Scan for the cell matching the given text and deliver its [X, Y] coordinate at center. 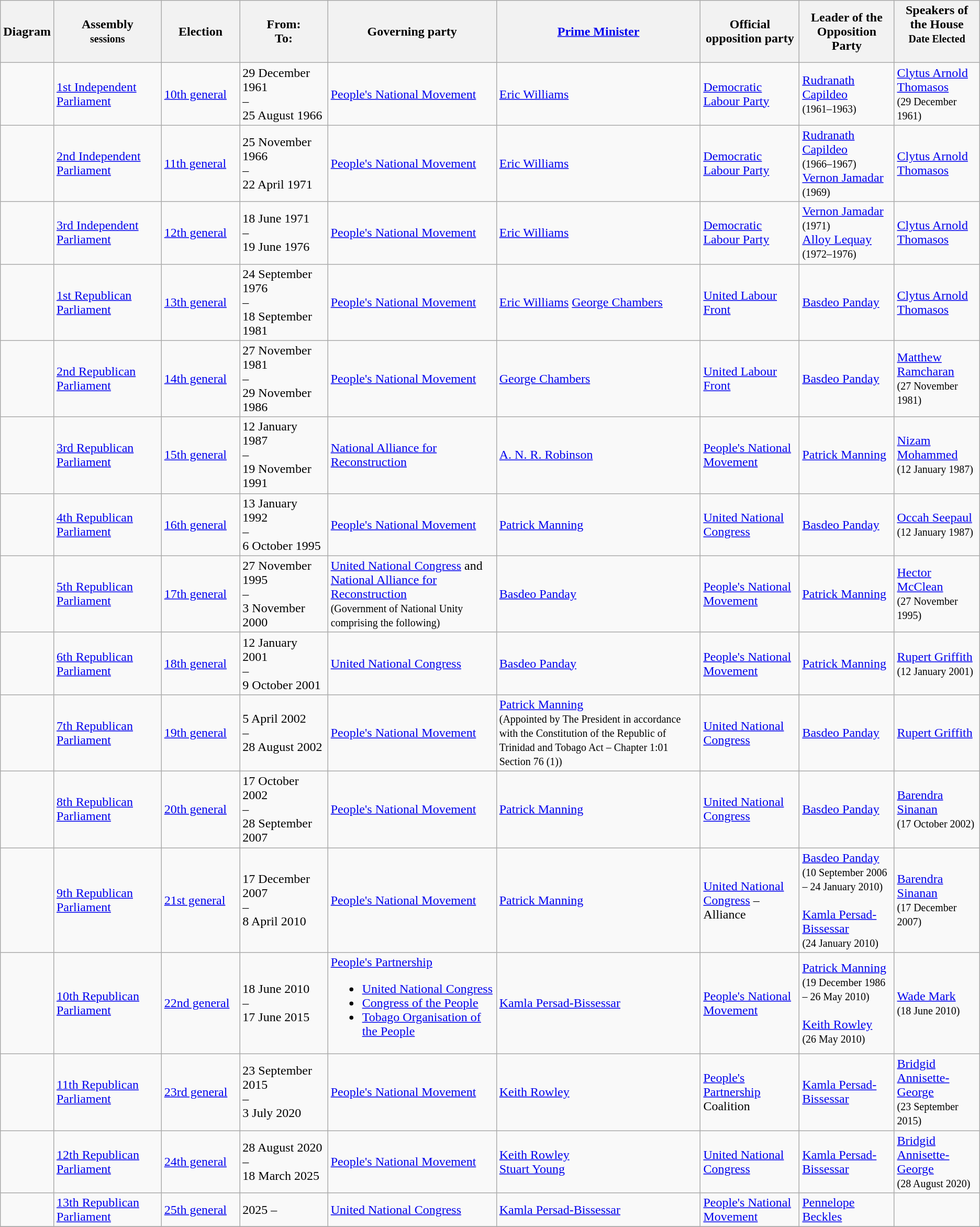
Bridgid Annisette-George(28 August 2020) [937, 1162]
13th general [201, 302]
Prime Minister [598, 31]
21st general [201, 900]
25 November 1966 – 22 April 1971 [284, 163]
29 December 1961 – 25 August 1966 [284, 94]
Rudranath Capildeo(1961–1963) [847, 94]
United National Congress – Alliance [750, 900]
12th general [201, 233]
Matthew Ramcharan(27 November 1981) [937, 379]
19th general [201, 733]
From:To: [284, 31]
1st Independent Parliament [107, 94]
A. N. R. Robinson [598, 455]
12 January 1987 – 19 November 1991 [284, 455]
Governing party [412, 31]
1st Republican Parliament [107, 302]
3rd Republican Parliament [107, 455]
Diagram [27, 31]
24th general [201, 1162]
11th general [201, 163]
11th Republican Parliament [107, 1092]
Official opposition party [750, 31]
5 April 2002 – 28 August 2002 [284, 733]
George Chambers [598, 379]
15th general [201, 455]
7th Republican Parliament [107, 733]
People's Partnership Coalition [750, 1092]
23rd general [201, 1092]
Assemblysessions [107, 31]
12th Republican Parliament [107, 1162]
2025 – [284, 1210]
28 August 2020 – 18 March 2025 [284, 1162]
14th general [201, 379]
10th Republican Parliament [107, 1003]
12 January 2001 – 9 October 2001 [284, 663]
25th general [201, 1210]
People's PartnershipUnited National CongressCongress of the PeopleTobago Organisation of the People [412, 1003]
Rudranath Capildeo(1966–1967)Vernon Jamadar(1969) [847, 163]
4th Republican Parliament [107, 525]
United National Congress and National Alliance for Reconstruction(Government of National Unity comprising the following) [412, 594]
Rupert Griffith(12 January 2001) [937, 663]
Patrick Manning(19 December 1986 – 26 May 2010)Keith Rowley(26 May 2010) [847, 1003]
Wade Mark(18 June 2010) [937, 1003]
17th general [201, 594]
Eric Williams George Chambers [598, 302]
Vernon Jamadar(1971)Alloy Lequay(1972–1976) [847, 233]
13 January 1992 – 6 October 1995 [284, 525]
Barendra Sinanan(17 December 2007) [937, 900]
Election [201, 31]
Occah Seepaul(12 January 1987) [937, 525]
Leader of the Opposition Party [847, 31]
Keith Rowley [598, 1092]
Pennelope Beckles [847, 1210]
16th general [201, 525]
Speakers of the HouseDate Elected [937, 31]
8th Republican Parliament [107, 809]
18 June 2010 – 17 June 2015 [284, 1003]
17 December 2007 – 8 April 2010 [284, 900]
24 September 1976 – 18 September 1981 [284, 302]
National Alliance for Reconstruction [412, 455]
5th Republican Parliament [107, 594]
Bridgid Annisette-George(23 September 2015) [937, 1092]
Rupert Griffith [937, 733]
3rd Independent Parliament [107, 233]
Hector McClean(27 November 1995) [937, 594]
2nd Independent Parliament [107, 163]
2nd Republican Parliament [107, 379]
Nizam Mohammed(12 January 1987) [937, 455]
6th Republican Parliament [107, 663]
18th general [201, 663]
9th Republican Parliament [107, 900]
10th general [201, 94]
27 November 1995 – 3 November 2000 [284, 594]
Clytus Arnold Thomasos(29 December 1961) [937, 94]
Basdeo Panday(10 September 2006 – 24 January 2010)Kamla Persad-Bissessar(24 January 2010) [847, 900]
Barendra Sinanan(17 October 2002) [937, 809]
17 October 2002 – 28 September 2007 [284, 809]
22nd general [201, 1003]
27 November 1981 – 29 November 1986 [284, 379]
20th general [201, 809]
Keith RowleyStuart Young [598, 1162]
23 September 2015 – 3 July 2020 [284, 1092]
13th Republican Parliament [107, 1210]
18 June 1971 – 19 June 1976 [284, 233]
